Provide the (X, Y) coordinate of the cell's center where the given text is located.  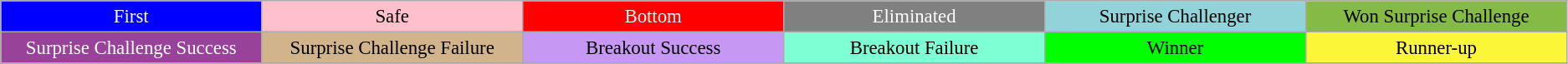
Surprise Challenge Failure (392, 48)
Surprise Challenger (1176, 17)
Eliminated (915, 17)
Runner-up (1437, 48)
First (131, 17)
Surprise Challenge Success (131, 48)
Safe (392, 17)
Breakout Failure (915, 48)
Won Surprise Challenge (1437, 17)
Bottom (653, 17)
Winner (1176, 48)
Breakout Success (653, 48)
